Extract the (X, Y) coordinate from the center of the cell holding the provided text.  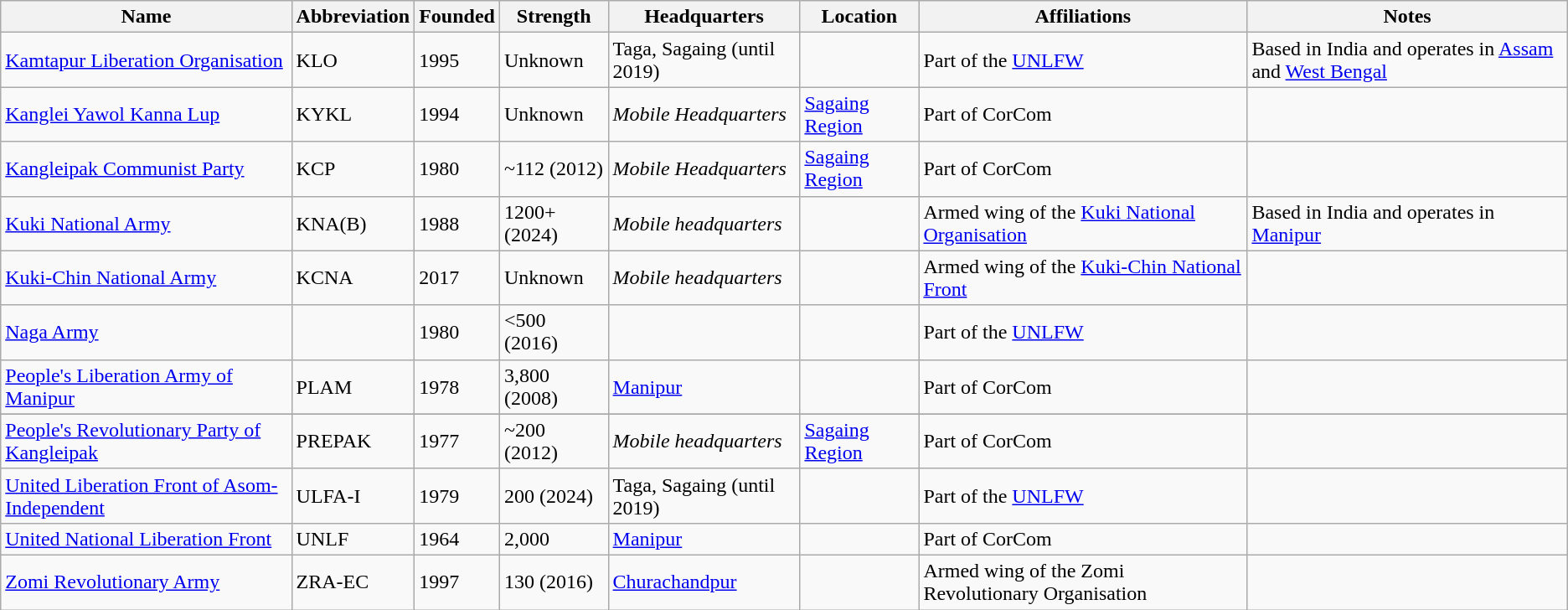
1964 (457, 539)
~200 (2012) (554, 441)
Armed wing of the Kuki-Chin National Front (1083, 278)
1977 (457, 441)
Based in India and operates in Assam and West Bengal (1407, 60)
Founded (457, 17)
~112 (2012) (554, 169)
3,800 (2008) (554, 387)
Strength (554, 17)
Abbreviation (353, 17)
200 (2024) (554, 496)
1995 (457, 60)
1979 (457, 496)
130 (2016) (554, 582)
<500 (2016) (554, 332)
1988 (457, 223)
2,000 (554, 539)
Affiliations (1083, 17)
Kangleipak Communist Party (146, 169)
United National Liberation Front (146, 539)
2017 (457, 278)
1978 (457, 387)
Name (146, 17)
ULFA-I (353, 496)
Kuki National Army (146, 223)
KLO (353, 60)
1997 (457, 582)
Kanglei Yawol Kanna Lup (146, 114)
UNLF (353, 539)
Zomi Revolutionary Army (146, 582)
Location (859, 17)
KCP (353, 169)
Based in India and operates in Manipur (1407, 223)
Churachandpur (704, 582)
Notes (1407, 17)
United Liberation Front of Asom-Independent (146, 496)
KYKL (353, 114)
ZRA-EC (353, 582)
Kamtapur Liberation Organisation (146, 60)
People's Liberation Army of Manipur (146, 387)
Kuki-Chin National Army (146, 278)
PREPAK (353, 441)
PLAM (353, 387)
1994 (457, 114)
Headquarters (704, 17)
People's Revolutionary Party of Kangleipak (146, 441)
Naga Army (146, 332)
Armed wing of the Zomi Revolutionary Organisation (1083, 582)
1200+ (2024) (554, 223)
KCNA (353, 278)
KNA(B) (353, 223)
Armed wing of the Kuki National Organisation (1083, 223)
